Search for the cell housing the specified text and yield its [x, y] center coordinate. 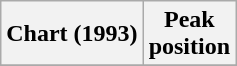
Chart (1993) [72, 34]
Peakposition [189, 34]
